Locate the cell with the specified text and output its [X, Y] center coordinate. 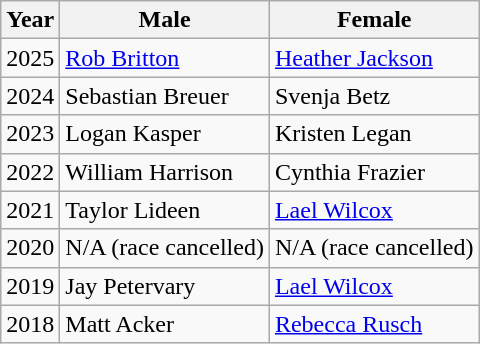
Jay Petervary [165, 286]
Year [30, 20]
2021 [30, 210]
William Harrison [165, 172]
Male [165, 20]
Taylor Lideen [165, 210]
Rebecca Rusch [374, 324]
2022 [30, 172]
Matt Acker [165, 324]
2025 [30, 58]
2018 [30, 324]
2023 [30, 134]
Sebastian Breuer [165, 96]
Svenja Betz [374, 96]
Rob Britton [165, 58]
2024 [30, 96]
Heather Jackson [374, 58]
Cynthia Frazier [374, 172]
2020 [30, 248]
Logan Kasper [165, 134]
2019 [30, 286]
Kristen Legan [374, 134]
Female [374, 20]
